Find where the given text appears and provide that cell's center as [x, y] coordinate. 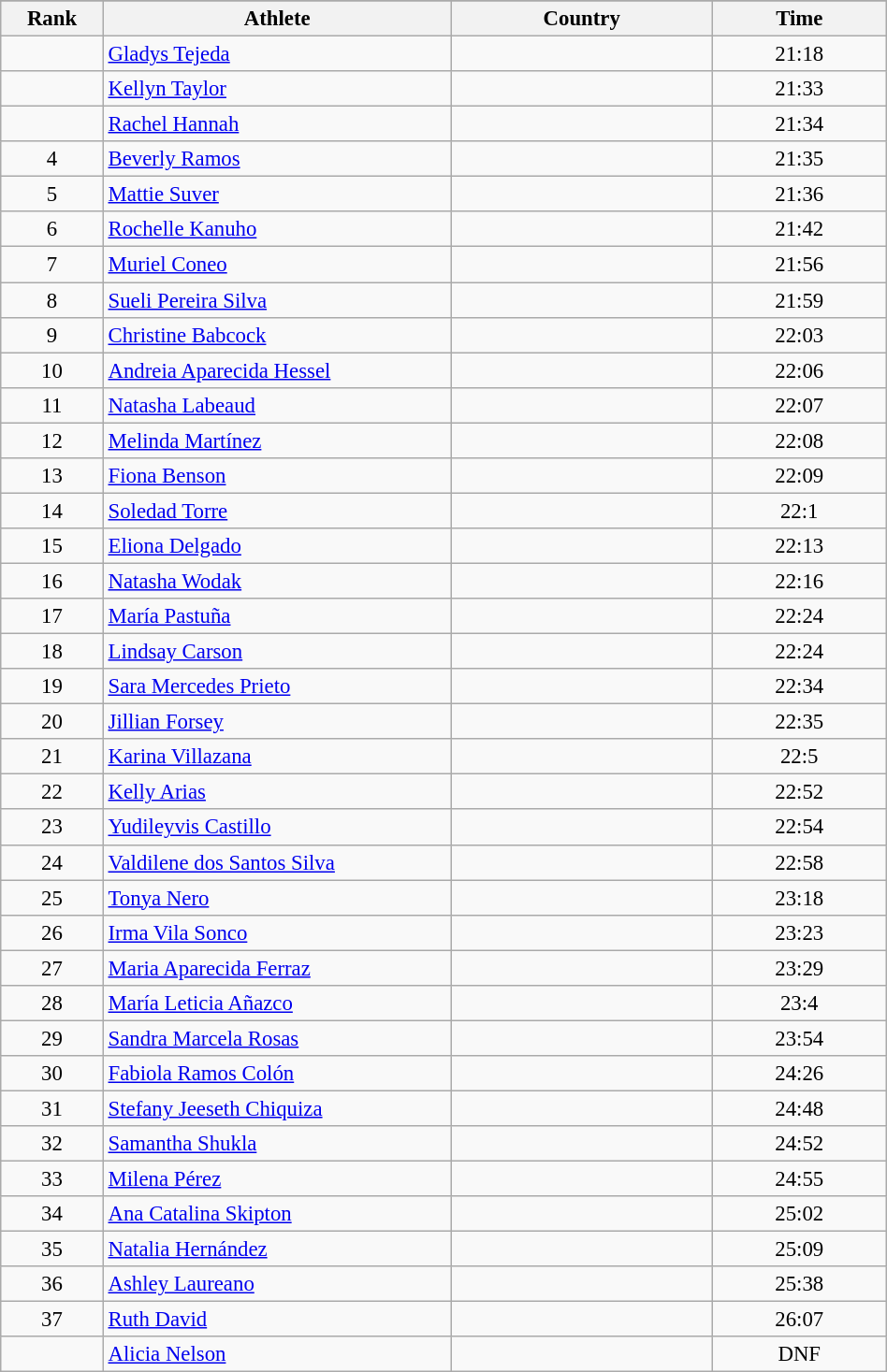
21:42 [799, 229]
22:35 [799, 722]
37 [52, 1320]
18 [52, 652]
8 [52, 300]
Natalia Hernández [277, 1249]
32 [52, 1144]
Sueli Pereira Silva [277, 300]
24:52 [799, 1144]
22:16 [799, 581]
25:02 [799, 1214]
Athlete [277, 19]
Melinda Martínez [277, 440]
34 [52, 1214]
36 [52, 1284]
21 [52, 757]
26:07 [799, 1320]
22:13 [799, 546]
11 [52, 405]
22:07 [799, 405]
10 [52, 370]
Valdilene dos Santos Silva [277, 862]
Rachel Hannah [277, 124]
26 [52, 932]
9 [52, 335]
20 [52, 722]
29 [52, 1038]
22:08 [799, 440]
22:5 [799, 757]
Natasha Wodak [277, 581]
22:03 [799, 335]
22:54 [799, 828]
Natasha Labeaud [277, 405]
Christine Babcock [277, 335]
24:55 [799, 1179]
33 [52, 1179]
13 [52, 476]
21:34 [799, 124]
22:1 [799, 511]
Irma Vila Sonco [277, 932]
21:59 [799, 300]
6 [52, 229]
Sandra Marcela Rosas [277, 1038]
Rank [52, 19]
Tonya Nero [277, 898]
7 [52, 265]
Time [799, 19]
14 [52, 511]
23:18 [799, 898]
15 [52, 546]
22:06 [799, 370]
35 [52, 1249]
Karina Villazana [277, 757]
28 [52, 1004]
Rochelle Kanuho [277, 229]
Kellyn Taylor [277, 89]
5 [52, 195]
22:52 [799, 792]
21:18 [799, 54]
25:38 [799, 1284]
Sara Mercedes Prieto [277, 686]
27 [52, 968]
Soledad Torre [277, 511]
23:29 [799, 968]
23:23 [799, 932]
Ruth David [277, 1320]
24:26 [799, 1074]
Gladys Tejeda [277, 54]
Muriel Coneo [277, 265]
4 [52, 159]
Fabiola Ramos Colón [277, 1074]
16 [52, 581]
Mattie Suver [277, 195]
25:09 [799, 1249]
Eliona Delgado [277, 546]
Ashley Laureano [277, 1284]
Country [582, 19]
María Leticia Añazco [277, 1004]
24:48 [799, 1108]
19 [52, 686]
23:54 [799, 1038]
Kelly Arias [277, 792]
21:36 [799, 195]
Fiona Benson [277, 476]
María Pastuña [277, 616]
12 [52, 440]
Lindsay Carson [277, 652]
Andreia Aparecida Hessel [277, 370]
22 [52, 792]
25 [52, 898]
Milena Pérez [277, 1179]
21:56 [799, 265]
23 [52, 828]
31 [52, 1108]
23:4 [799, 1004]
24 [52, 862]
Ana Catalina Skipton [277, 1214]
Samantha Shukla [277, 1144]
22:34 [799, 686]
Stefany Jeeseth Chiquiza [277, 1108]
17 [52, 616]
21:33 [799, 89]
Maria Aparecida Ferraz [277, 968]
30 [52, 1074]
21:35 [799, 159]
22:58 [799, 862]
Beverly Ramos [277, 159]
22:09 [799, 476]
Yudileyvis Castillo [277, 828]
Jillian Forsey [277, 722]
